Provide the [X, Y] coordinate of the cell's center where the given text is located.  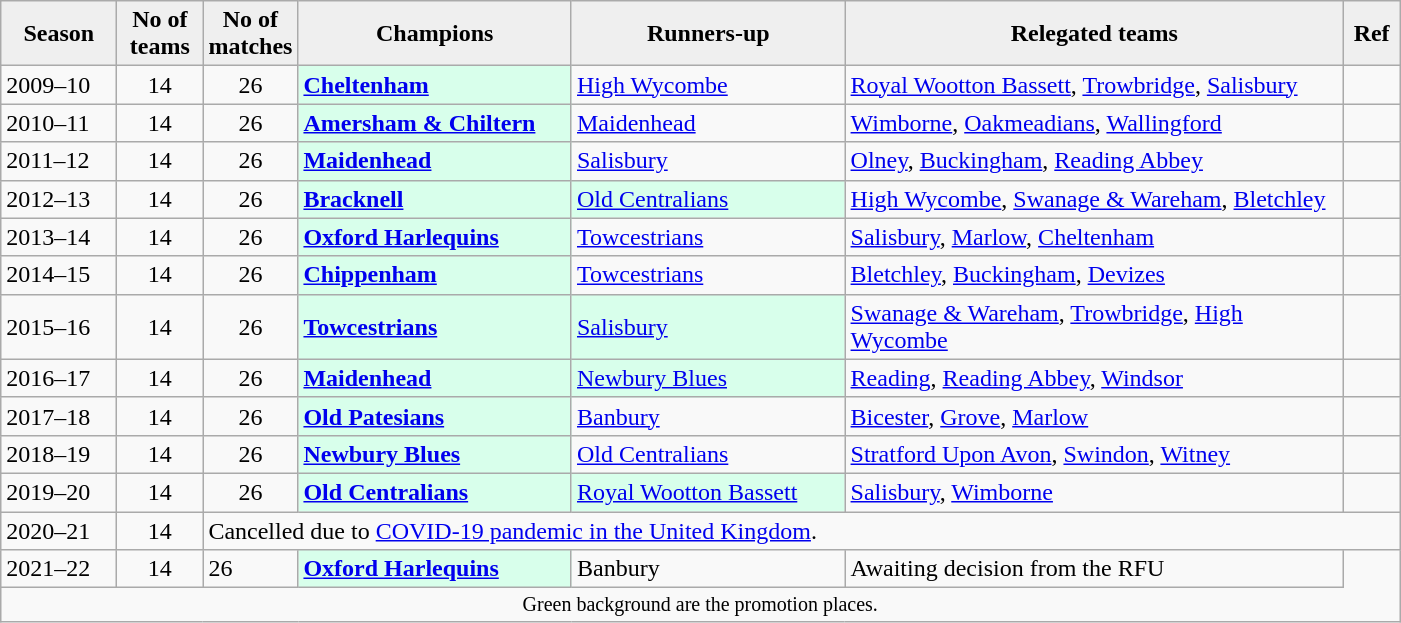
Swanage & Wareham, Trowbridge, High Wycombe [1094, 326]
2010–11 [59, 123]
Champions [435, 34]
Season [59, 34]
Cheltenham [435, 85]
Bletchley, Buckingham, Devizes [1094, 275]
Reading, Reading Abbey, Windsor [1094, 378]
Awaiting decision from the RFU [1094, 569]
Old Patesians [435, 416]
2020–21 [59, 531]
Cancelled due to COVID-19 pandemic in the United Kingdom. [802, 531]
2014–15 [59, 275]
Royal Wootton Bassett, Trowbridge, Salisbury [1094, 85]
Ref [1372, 34]
2015–16 [59, 326]
2019–20 [59, 492]
No of teams [160, 34]
Salisbury, Marlow, Cheltenham [1094, 237]
2011–12 [59, 161]
Bicester, Grove, Marlow [1094, 416]
Olney, Buckingham, Reading Abbey [1094, 161]
Relegated teams [1094, 34]
2017–18 [59, 416]
Stratford Upon Avon, Swindon, Witney [1094, 454]
2016–17 [59, 378]
No of matches [250, 34]
Bracknell [435, 199]
Wimborne, Oakmeadians, Wallingford [1094, 123]
Salisbury, Wimborne [1094, 492]
High Wycombe [708, 85]
2018–19 [59, 454]
2009–10 [59, 85]
2013–14 [59, 237]
Royal Wootton Bassett [708, 492]
2021–22 [59, 569]
Chippenham [435, 275]
High Wycombe, Swanage & Wareham, Bletchley [1094, 199]
2012–13 [59, 199]
Amersham & Chiltern [435, 123]
Runners-up [708, 34]
Green background are the promotion places. [700, 604]
